Output the [x, y] coordinate of the center of the cell containing the given text.  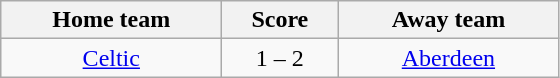
Away team [448, 20]
Celtic [112, 58]
Home team [112, 20]
Score [280, 20]
1 – 2 [280, 58]
Aberdeen [448, 58]
